Search for the cell housing the specified text and yield its (x, y) center coordinate. 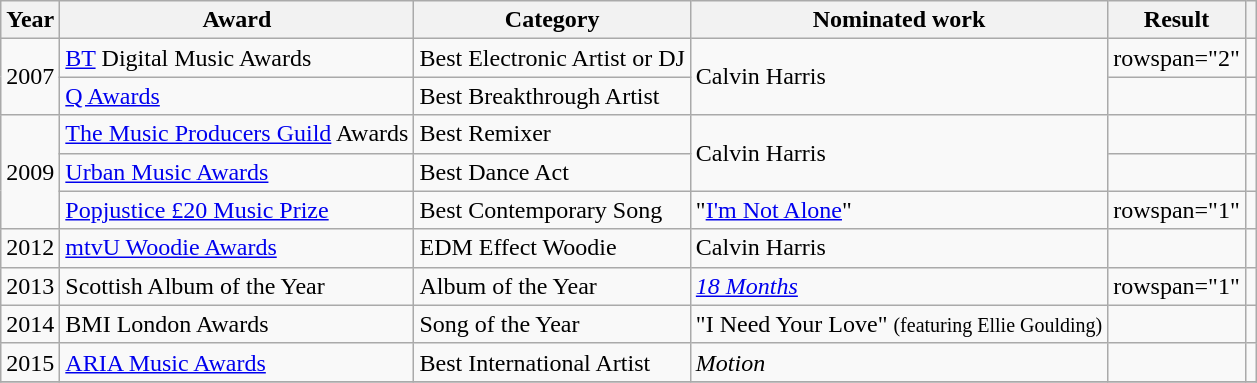
EDM Effect Woodie (552, 248)
"I Need Your Love" (featuring Ellie Goulding) (898, 324)
rowspan="2" (1177, 58)
Scottish Album of the Year (237, 286)
Result (1177, 20)
Motion (898, 362)
Best Electronic Artist or DJ (552, 58)
The Music Producers Guild Awards (237, 134)
Best Dance Act (552, 172)
Award (237, 20)
Best Contemporary Song (552, 210)
Best Remixer (552, 134)
"I'm Not Alone" (898, 210)
Category (552, 20)
Album of the Year (552, 286)
2014 (30, 324)
2007 (30, 77)
2013 (30, 286)
2015 (30, 362)
Popjustice £20 Music Prize (237, 210)
2009 (30, 172)
Best Breakthrough Artist (552, 96)
Song of the Year (552, 324)
Urban Music Awards (237, 172)
BMI London Awards (237, 324)
BT Digital Music Awards (237, 58)
Q Awards (237, 96)
mtvU Woodie Awards (237, 248)
Year (30, 20)
18 Months (898, 286)
Nominated work (898, 20)
2012 (30, 248)
Best International Artist (552, 362)
ARIA Music Awards (237, 362)
